Provide the (x, y) coordinate of the cell's center where the given text is located.  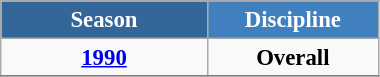
Discipline (292, 20)
1990 (104, 58)
Season (104, 20)
Overall (292, 58)
